Capture the cell that displays the provided text and extract its [X, Y] central coordinate. 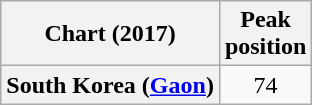
South Korea (Gaon) [110, 85]
Chart (2017) [110, 34]
74 [265, 85]
Peak position [265, 34]
